Identify which cell holds the provided text, then report its (X, Y) central coordinate. 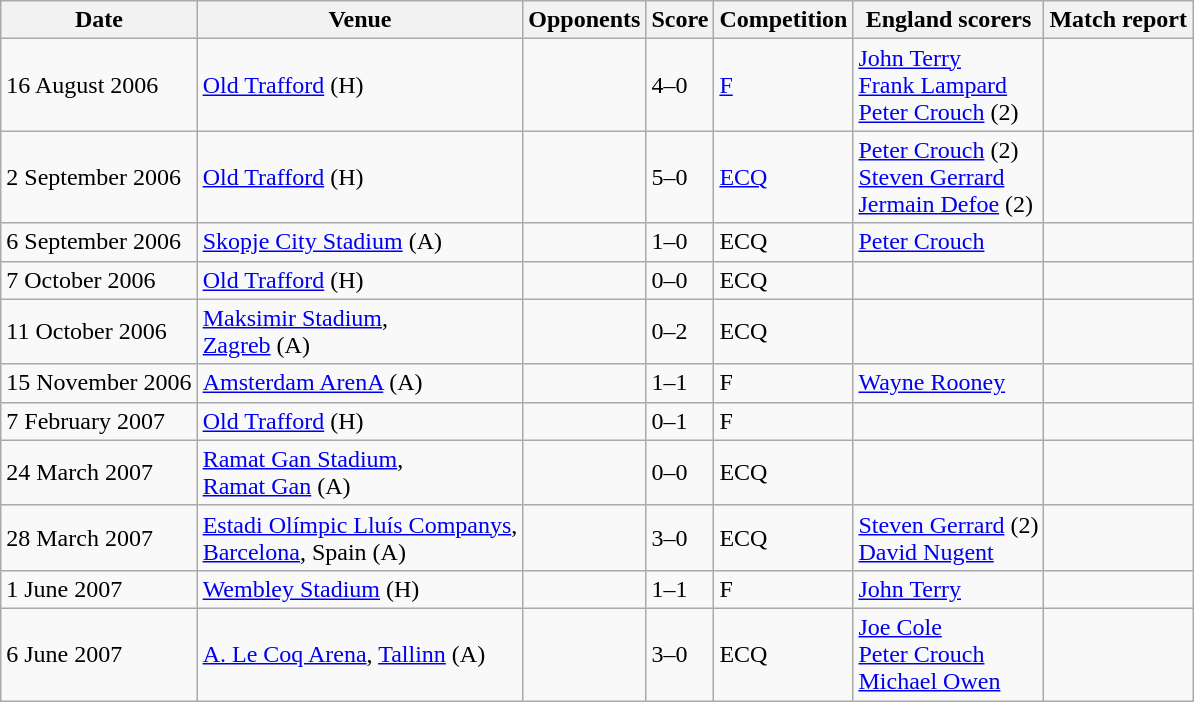
Competition (784, 20)
A. Le Coq Arena, Tallinn (A) (360, 654)
John Terry Frank Lampard Peter Crouch (2) (948, 85)
Wayne Rooney (948, 383)
6 September 2006 (99, 242)
Estadi Olímpic Lluís Companys,Barcelona, Spain (A) (360, 538)
Peter Crouch (2) Steven Gerrard Jermain Defoe (2) (948, 177)
Opponents (584, 20)
2 September 2006 (99, 177)
Peter Crouch (948, 242)
11 October 2006 (99, 332)
Skopje City Stadium (A) (360, 242)
Venue (360, 20)
England scorers (948, 20)
Ramat Gan Stadium,Ramat Gan (A) (360, 472)
28 March 2007 (99, 538)
7 October 2006 (99, 280)
John Terry (948, 589)
24 March 2007 (99, 472)
Joe Cole Peter Crouch Michael Owen (948, 654)
1 June 2007 (99, 589)
5–0 (680, 177)
Score (680, 20)
Match report (1118, 20)
4–0 (680, 85)
0–2 (680, 332)
Steven Gerrard (2) David Nugent (948, 538)
0–1 (680, 421)
15 November 2006 (99, 383)
Maksimir Stadium,Zagreb (A) (360, 332)
6 June 2007 (99, 654)
Amsterdam ArenA (A) (360, 383)
16 August 2006 (99, 85)
1–0 (680, 242)
7 February 2007 (99, 421)
Date (99, 20)
Wembley Stadium (H) (360, 589)
